Capture the cell that displays the provided text and extract its (X, Y) central coordinate. 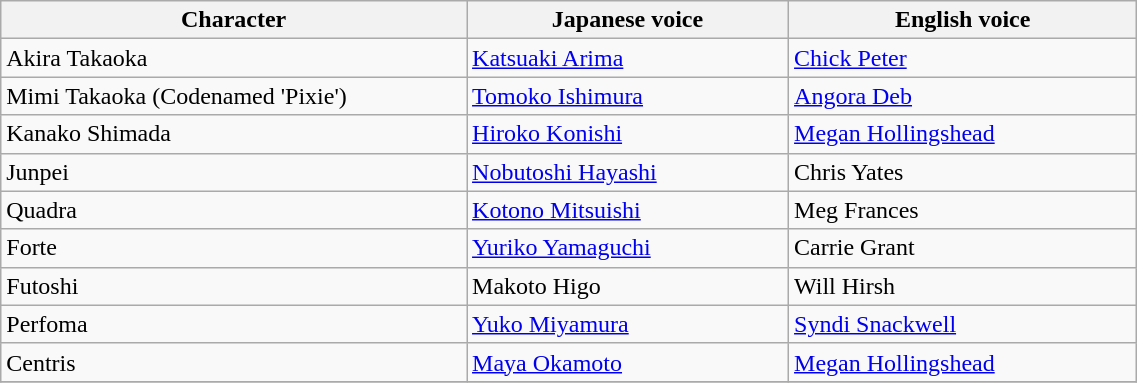
Nobutoshi Hayashi (628, 172)
Syndi Snackwell (963, 324)
Katsuaki Arima (628, 58)
Yuko Miyamura (628, 324)
English voice (963, 20)
Akira Takaoka (234, 58)
Chick Peter (963, 58)
Hiroko Konishi (628, 134)
Kanako Shimada (234, 134)
Maya Okamoto (628, 362)
Character (234, 20)
Tomoko Ishimura (628, 96)
Kotono Mitsuishi (628, 210)
Angora Deb (963, 96)
Japanese voice (628, 20)
Perfoma (234, 324)
Will Hirsh (963, 286)
Yuriko Yamaguchi (628, 248)
Quadra (234, 210)
Meg Frances (963, 210)
Centris (234, 362)
Carrie Grant (963, 248)
Futoshi (234, 286)
Junpei (234, 172)
Mimi Takaoka (Codenamed 'Pixie') (234, 96)
Chris Yates (963, 172)
Forte (234, 248)
Makoto Higo (628, 286)
